Capture the cell that displays the provided text and extract its (X, Y) central coordinate. 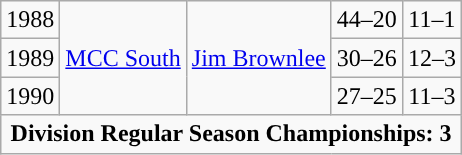
27–25 (366, 96)
1988 (30, 20)
30–26 (366, 58)
11–3 (432, 96)
Division Regular Season Championships: 3 (232, 134)
1989 (30, 58)
Jim Brownlee (258, 58)
12–3 (432, 58)
MCC South (123, 58)
44–20 (366, 20)
11–1 (432, 20)
1990 (30, 96)
